Output the [x, y] coordinate of the center of the cell containing the given text.  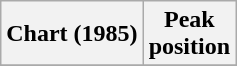
Chart (1985) [72, 34]
Peakposition [189, 34]
